Pinpoint the cell where the given text exists, returning its [x, y] midpoint coordinate. 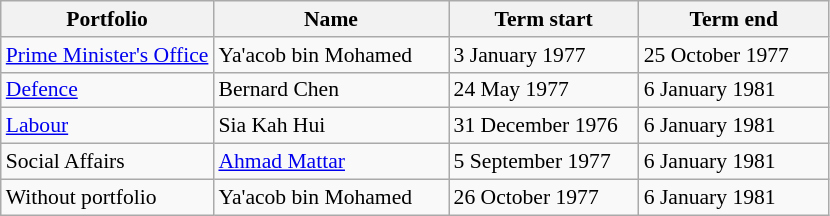
31 December 1976 [544, 126]
3 January 1977 [544, 55]
Portfolio [108, 19]
Sia Kah Hui [330, 126]
Labour [108, 126]
Prime Minister's Office [108, 55]
Bernard Chen [330, 90]
5 September 1977 [544, 162]
Ahmad Mattar [330, 162]
24 May 1977 [544, 90]
Without portfolio [108, 197]
Defence [108, 90]
25 October 1977 [734, 55]
Term end [734, 19]
Name [330, 19]
Term start [544, 19]
26 October 1977 [544, 197]
Social Affairs [108, 162]
